Identify which cell holds the provided text, then report its (X, Y) central coordinate. 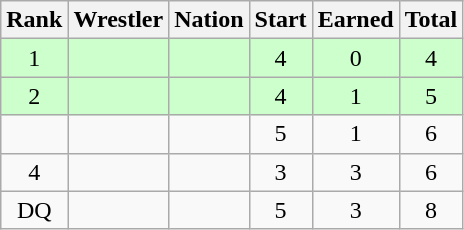
Wrestler (118, 20)
Total (431, 20)
8 (431, 210)
Start (280, 20)
0 (356, 58)
Rank (34, 20)
Earned (356, 20)
DQ (34, 210)
2 (34, 96)
Nation (209, 20)
